Output the (x, y) coordinate of the center of the cell containing the given text.  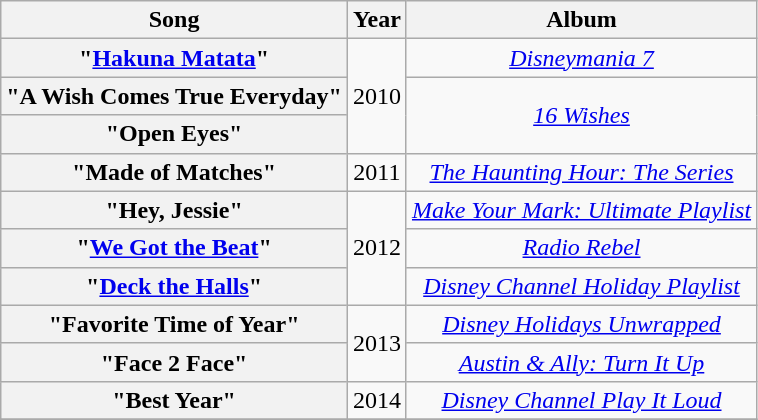
Album (581, 20)
2011 (376, 172)
Disney Channel Holiday Playlist (581, 286)
Song (174, 20)
2010 (376, 96)
16 Wishes (581, 115)
Disneymania 7 (581, 58)
"Face 2 Face" (174, 362)
"Favorite Time of Year" (174, 324)
"Best Year" (174, 400)
"Hakuna Matata" (174, 58)
Radio Rebel (581, 248)
2012 (376, 248)
Year (376, 20)
"Hey, Jessie" (174, 210)
2014 (376, 400)
Disney Channel Play It Loud (581, 400)
"Open Eyes" (174, 134)
"We Got the Beat" (174, 248)
Make Your Mark: Ultimate Playlist (581, 210)
"A Wish Comes True Everyday" (174, 96)
"Made of Matches" (174, 172)
"Deck the Halls" (174, 286)
Disney Holidays Unwrapped (581, 324)
Austin & Ally: Turn It Up (581, 362)
2013 (376, 343)
The Haunting Hour: The Series (581, 172)
